Scan for the cell matching the given text and deliver its (x, y) coordinate at center. 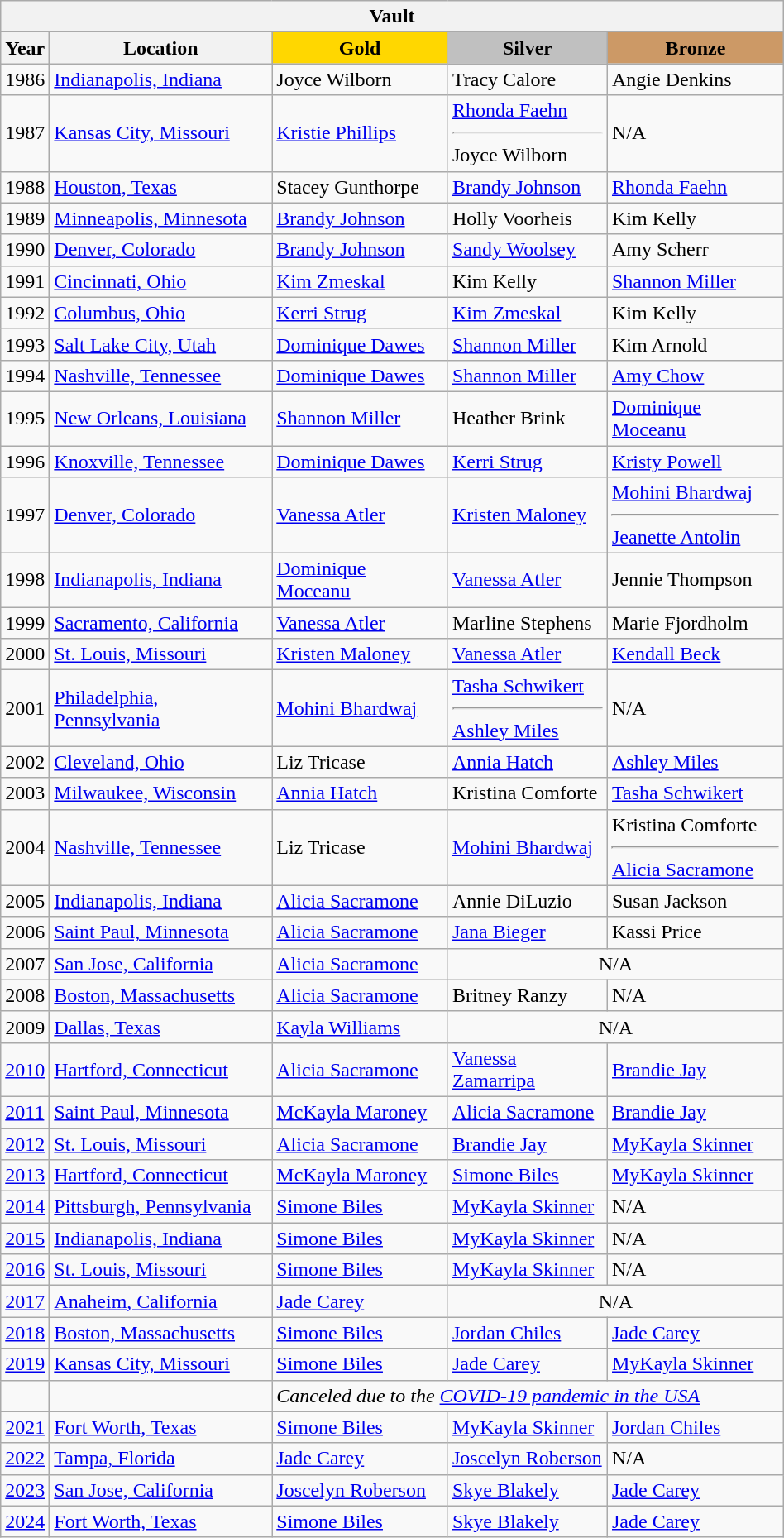
Kendall Beck (695, 654)
2022 (25, 1459)
2009 (25, 1027)
Holly Voorheis (528, 218)
Rhonda Faehn (695, 187)
Ashley Miles (695, 762)
2002 (25, 762)
2021 (25, 1427)
1993 (25, 344)
2015 (25, 1239)
2011 (25, 1112)
Britney Ranzy (528, 995)
Amy Scherr (695, 250)
Vault (392, 17)
Joyce Wilborn (361, 79)
2016 (25, 1270)
Kristina ComforteAlicia Sacramone (695, 847)
Knoxville, Tennessee (160, 461)
Tracy Calore (528, 79)
Minneapolis, Minnesota (160, 218)
Rhonda FaehnJoyce Wilborn (528, 133)
Amy Chow (695, 376)
Sandy Woolsey (528, 250)
2010 (25, 1069)
Location (160, 48)
Canceled due to the COVID-19 pandemic in the USA (528, 1396)
Jennie Thompson (695, 581)
2003 (25, 793)
2006 (25, 932)
Salt Lake City, Utah (160, 344)
Susan Jackson (695, 901)
1986 (25, 79)
Stacey Gunthorpe (361, 187)
2013 (25, 1176)
2008 (25, 995)
1999 (25, 623)
Year (25, 48)
Dallas, Texas (160, 1027)
1991 (25, 281)
1990 (25, 250)
Silver (528, 48)
Angie Denkins (695, 79)
Kassi Price (695, 932)
1989 (25, 218)
Columbus, Ohio (160, 313)
1995 (25, 419)
1992 (25, 313)
Kayla Williams (361, 1027)
Jana Bieger (528, 932)
Vanessa Zamarripa (528, 1069)
2012 (25, 1144)
2001 (25, 708)
Sacramento, California (160, 623)
Kristie Phillips (361, 133)
Kim Arnold (695, 344)
Kristina Comforte (528, 793)
Cincinnati, Ohio (160, 281)
Gold (361, 48)
1996 (25, 461)
Marie Fjordholm (695, 623)
Tampa, Florida (160, 1459)
Anaheim, California (160, 1301)
2005 (25, 901)
Annie DiLuzio (528, 901)
Heather Brink (528, 419)
1997 (25, 515)
2019 (25, 1364)
2004 (25, 847)
Marline Stephens (528, 623)
Cleveland, Ohio (160, 762)
Philadelphia, Pennsylvania (160, 708)
2017 (25, 1301)
2000 (25, 654)
Pittsburgh, Pennsylvania (160, 1207)
Milwaukee, Wisconsin (160, 793)
Kristy Powell (695, 461)
2024 (25, 1521)
Tasha Schwikert (695, 793)
2023 (25, 1490)
1988 (25, 187)
2007 (25, 964)
1994 (25, 376)
Houston, Texas (160, 187)
1998 (25, 581)
2014 (25, 1207)
Bronze (695, 48)
Mohini BhardwajJeanette Antolin (695, 515)
1987 (25, 133)
2018 (25, 1333)
New Orleans, Louisiana (160, 419)
Tasha SchwikertAshley Miles (528, 708)
